From the cell containing the given text, extract its center point as [x, y] coordinate. 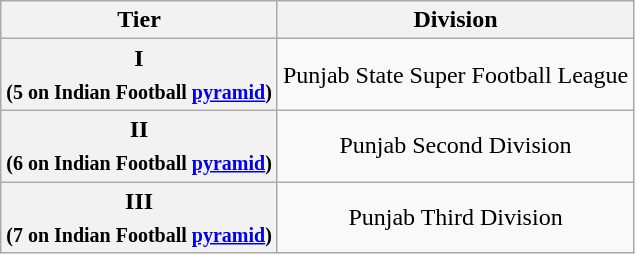
Division [455, 20]
Punjab State Super Football League [455, 74]
II(6 on Indian Football pyramid) [140, 146]
I(5 on Indian Football pyramid) [140, 74]
Tier [140, 20]
Punjab Second Division [455, 146]
III(7 on Indian Football pyramid) [140, 218]
Punjab Third Division [455, 218]
